Find where the given text appears and provide that cell's center as [X, Y] coordinate. 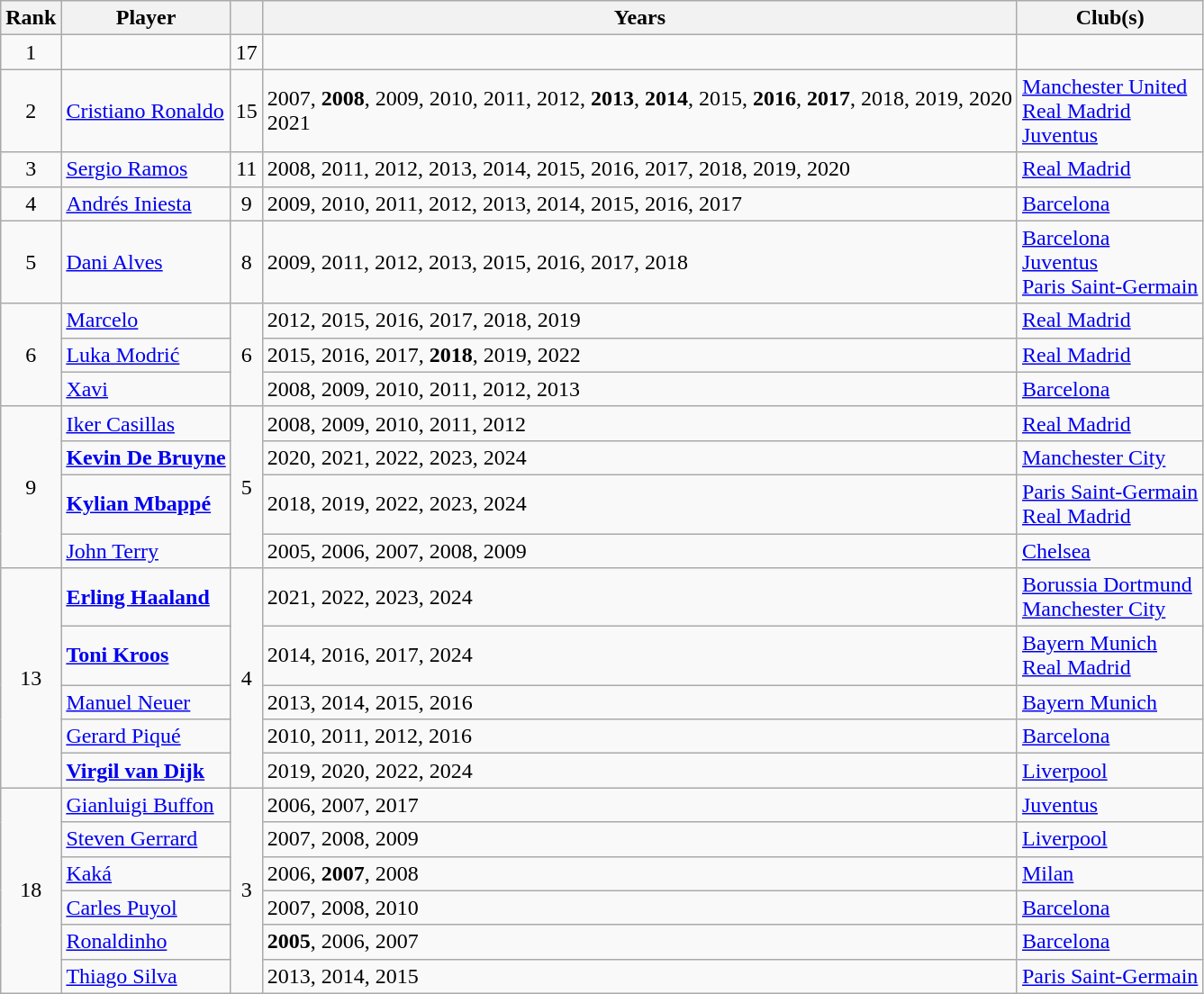
Manuel Neuer [146, 702]
2006, 2007, 2017 [639, 805]
Paris Saint-Germain [1109, 976]
13 [31, 678]
Juventus [1109, 805]
Years [639, 18]
Thiago Silva [146, 976]
Marcelo [146, 321]
1 [31, 52]
Rank [31, 18]
2007, 2008, 2009, 2010, 2011, 2012, 2013, 2014, 2015, 2016, 2017, 2018, 2019, 20202021 [639, 111]
18 [31, 890]
Xavi [146, 389]
Gianluigi Buffon [146, 805]
Erling Haaland [146, 598]
Toni Kroos [146, 655]
BarcelonaJuventusParis Saint-Germain [1109, 262]
Club(s) [1109, 18]
Kylian Mbappé [146, 504]
2010, 2011, 2012, 2016 [639, 736]
2 [31, 111]
2008, 2011, 2012, 2013, 2014, 2015, 2016, 2017, 2018, 2019, 2020 [639, 169]
17 [247, 52]
2008, 2009, 2010, 2011, 2012 [639, 423]
Steven Gerrard [146, 839]
2015, 2016, 2017, 2018, 2019, 2022 [639, 355]
2009, 2011, 2012, 2013, 2015, 2016, 2017, 2018 [639, 262]
Bayern MunichReal Madrid [1109, 655]
Iker Casillas [146, 423]
Cristiano Ronaldo [146, 111]
2013, 2014, 2015 [639, 976]
John Terry [146, 550]
Borussia DortmundManchester City [1109, 598]
Dani Alves [146, 262]
Player [146, 18]
Paris Saint-GermainReal Madrid [1109, 504]
8 [247, 262]
Bayern Munich [1109, 702]
Manchester UnitedReal MadridJuventus [1109, 111]
2014, 2016, 2017, 2024 [639, 655]
2013, 2014, 2015, 2016 [639, 702]
Kevin De Bruyne [146, 457]
Andrés Iniesta [146, 203]
2018, 2019, 2022, 2023, 2024 [639, 504]
2019, 2020, 2022, 2024 [639, 771]
Sergio Ramos [146, 169]
2008, 2009, 2010, 2011, 2012, 2013 [639, 389]
Carles Puyol [146, 908]
11 [247, 169]
2020, 2021, 2022, 2023, 2024 [639, 457]
2012, 2015, 2016, 2017, 2018, 2019 [639, 321]
Kaká [146, 873]
2007, 2008, 2009 [639, 839]
2009, 2010, 2011, 2012, 2013, 2014, 2015, 2016, 2017 [639, 203]
Ronaldinho [146, 942]
2005, 2006, 2007, 2008, 2009 [639, 550]
2005, 2006, 2007 [639, 942]
Manchester City [1109, 457]
15 [247, 111]
Gerard Piqué [146, 736]
2021, 2022, 2023, 2024 [639, 598]
Luka Modrić [146, 355]
2006, 2007, 2008 [639, 873]
Milan [1109, 873]
2007, 2008, 2010 [639, 908]
Chelsea [1109, 550]
Virgil van Dijk [146, 771]
